Scan for the cell matching the given text and deliver its (x, y) coordinate at center. 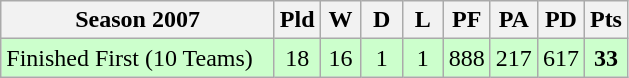
PA (514, 20)
Pld (297, 20)
Season 2007 (138, 20)
PF (466, 20)
Pts (606, 20)
217 (514, 58)
W (340, 20)
16 (340, 58)
617 (560, 58)
33 (606, 58)
L (422, 20)
D (382, 20)
888 (466, 58)
18 (297, 58)
PD (560, 20)
Finished First (10 Teams) (138, 58)
